Identify which cell holds the provided text, then report its [x, y] central coordinate. 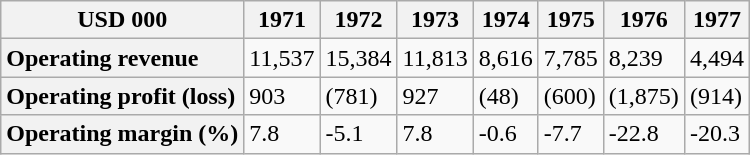
1973 [435, 20]
1975 [570, 20]
8,239 [644, 58]
(48) [506, 96]
1974 [506, 20]
(600) [570, 96]
1972 [358, 20]
4,494 [716, 58]
1976 [644, 20]
15,384 [358, 58]
-7.7 [570, 134]
927 [435, 96]
903 [282, 96]
(1,875) [644, 96]
1977 [716, 20]
Operating revenue [122, 58]
8,616 [506, 58]
(914) [716, 96]
-20.3 [716, 134]
11,813 [435, 58]
Operating margin (%) [122, 134]
-22.8 [644, 134]
USD 000 [122, 20]
1971 [282, 20]
Operating profit (loss) [122, 96]
-5.1 [358, 134]
-0.6 [506, 134]
11,537 [282, 58]
(781) [358, 96]
7,785 [570, 58]
